Identify which cell holds the provided text, then report its [x, y] central coordinate. 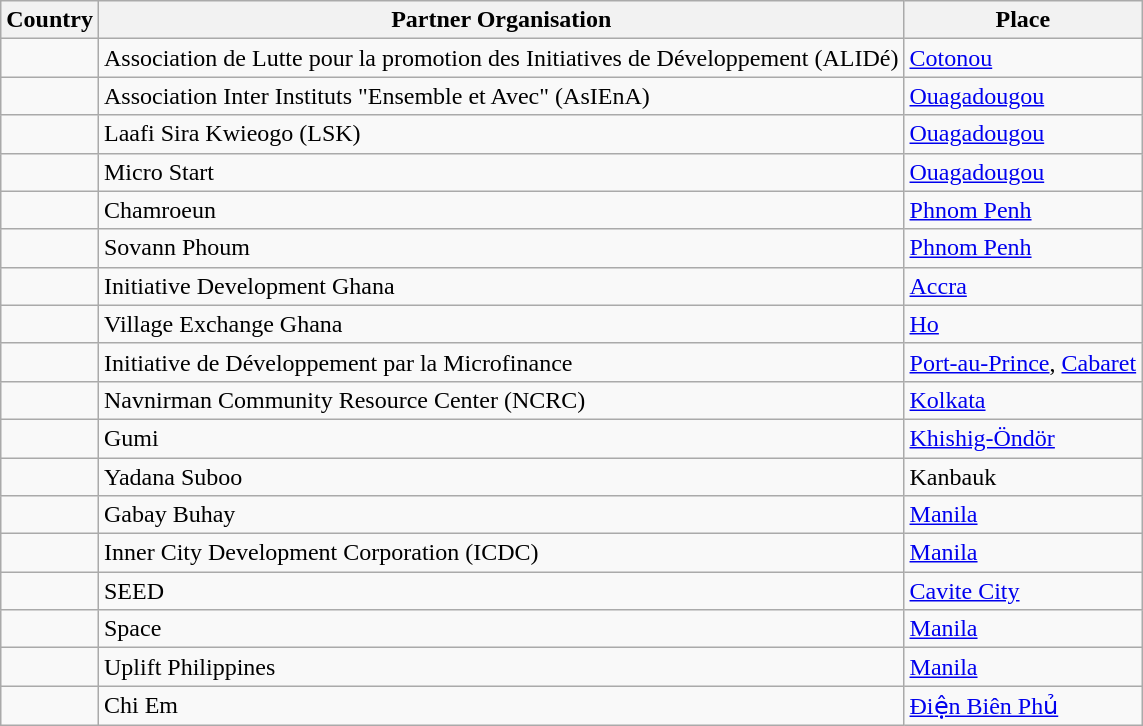
Space [501, 629]
Partner Organisation [501, 20]
Accra [1023, 286]
Initiative de Développement par la Microfinance [501, 362]
Gabay Buhay [501, 515]
Ðiện Biên Phủ [1023, 706]
Khishig-Öndör [1023, 438]
Cotonou [1023, 58]
Country [50, 20]
Micro Start [501, 172]
Village Exchange Ghana [501, 324]
SEED [501, 591]
Uplift Philippines [501, 667]
Association de Lutte pour la promotion des Initiatives de Développement (ALIDé) [501, 58]
Kanbauk [1023, 477]
Gumi [501, 438]
Place [1023, 20]
Chi Em [501, 706]
Inner City Development Corporation (ICDC) [501, 553]
Association Inter Instituts "Ensemble et Avec" (AsIEnA) [501, 96]
Cavite City [1023, 591]
Ho [1023, 324]
Kolkata [1023, 400]
Yadana Suboo [501, 477]
Navnirman Community Resource Center (NCRC) [501, 400]
Initiative Development Ghana [501, 286]
Chamroeun [501, 210]
Laafi Sira Kwieogo (LSK) [501, 134]
Port-au-Prince, Cabaret [1023, 362]
Sovann Phoum [501, 248]
